Scan for the cell matching the given text and deliver its [X, Y] coordinate at center. 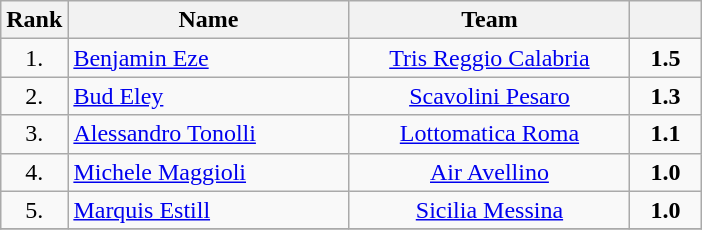
4. [34, 172]
Lottomatica Roma [490, 134]
3. [34, 134]
Benjamin Eze [208, 58]
1.3 [666, 96]
Team [490, 20]
Air Avellino [490, 172]
Tris Reggio Calabria [490, 58]
Name [208, 20]
1.5 [666, 58]
5. [34, 210]
Rank [34, 20]
2. [34, 96]
Marquis Estill [208, 210]
Michele Maggioli [208, 172]
1.1 [666, 134]
Bud Eley [208, 96]
Alessandro Tonolli [208, 134]
1. [34, 58]
Sicilia Messina [490, 210]
Scavolini Pesaro [490, 96]
